Find where the given text appears and provide that cell's center as (x, y) coordinate. 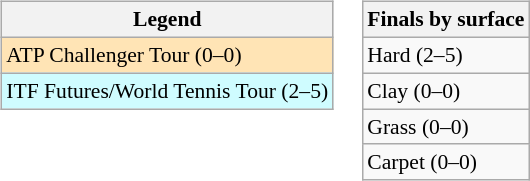
Grass (0–0) (446, 127)
Finals by surface (446, 20)
Carpet (0–0) (446, 162)
Legend (167, 20)
ITF Futures/World Tennis Tour (2–5) (167, 91)
Clay (0–0) (446, 91)
Hard (2–5) (446, 55)
ATP Challenger Tour (0–0) (167, 55)
